Search for the cell housing the specified text and yield its (X, Y) center coordinate. 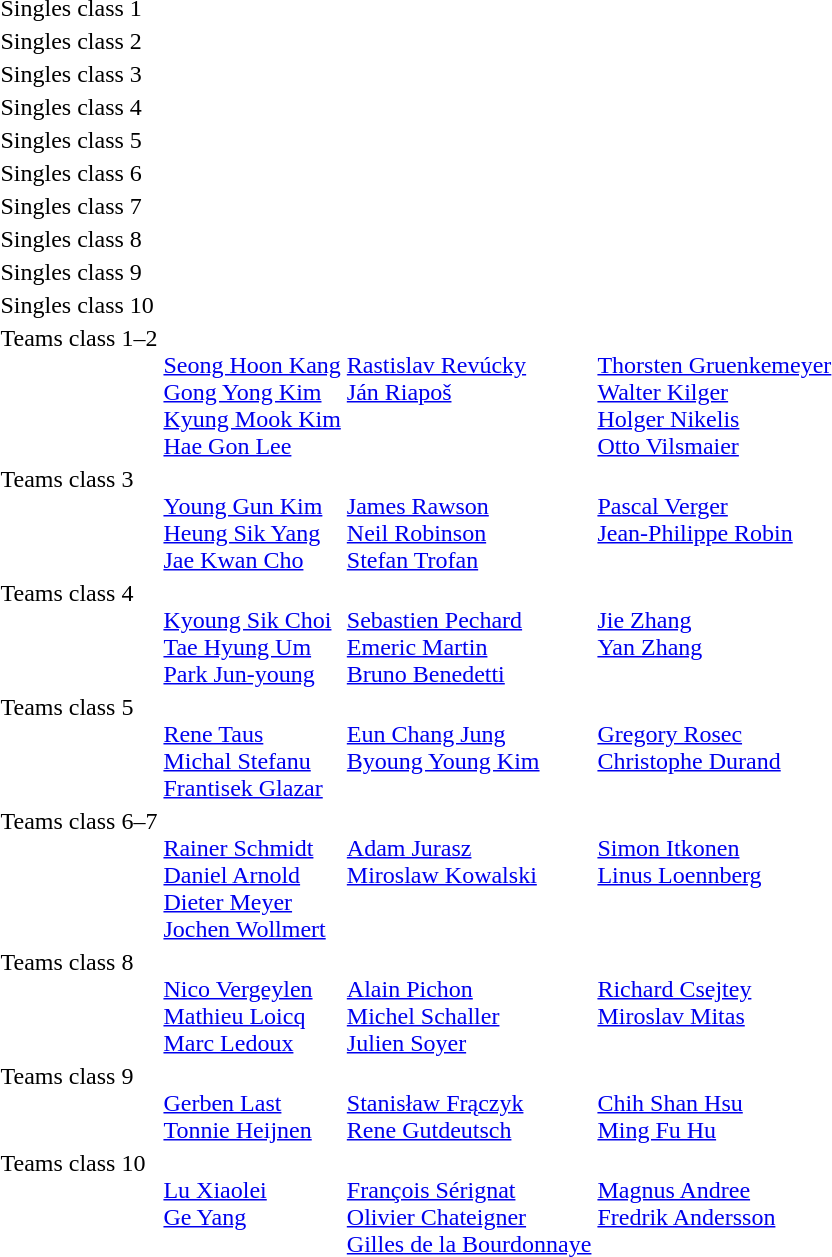
Rastislav Revúcky Ján Riapoš (469, 392)
Kyoung Sik Choi Tae Hyung Um Park Jun-young (252, 634)
Young Gun Kim Heung Sik Yang Jae Kwan Cho (252, 520)
Eun Chang Jung Byoung Young Kim (469, 748)
Adam Jurasz Miroslaw Kowalski (469, 875)
Alain Pichon Michel Schaller Julien Soyer (469, 1002)
Rene Taus Michal Stefanu Frantisek Glazar (252, 748)
Stanisław Frączyk Rene Gutdeutsch (469, 1103)
Seong Hoon Kang Gong Yong Kim Kyung Mook Kim Hae Gon Lee (252, 392)
Rainer Schmidt Daniel Arnold Dieter Meyer Jochen Wollmert (252, 875)
Gerben Last Tonnie Heijnen (252, 1103)
Nico Vergeylen Mathieu Loicq Marc Ledoux (252, 1002)
Sebastien Pechard Emeric Martin Bruno Benedetti (469, 634)
James Rawson Neil Robinson Stefan Trofan (469, 520)
